Pinpoint the cell where the given text exists, returning its [x, y] midpoint coordinate. 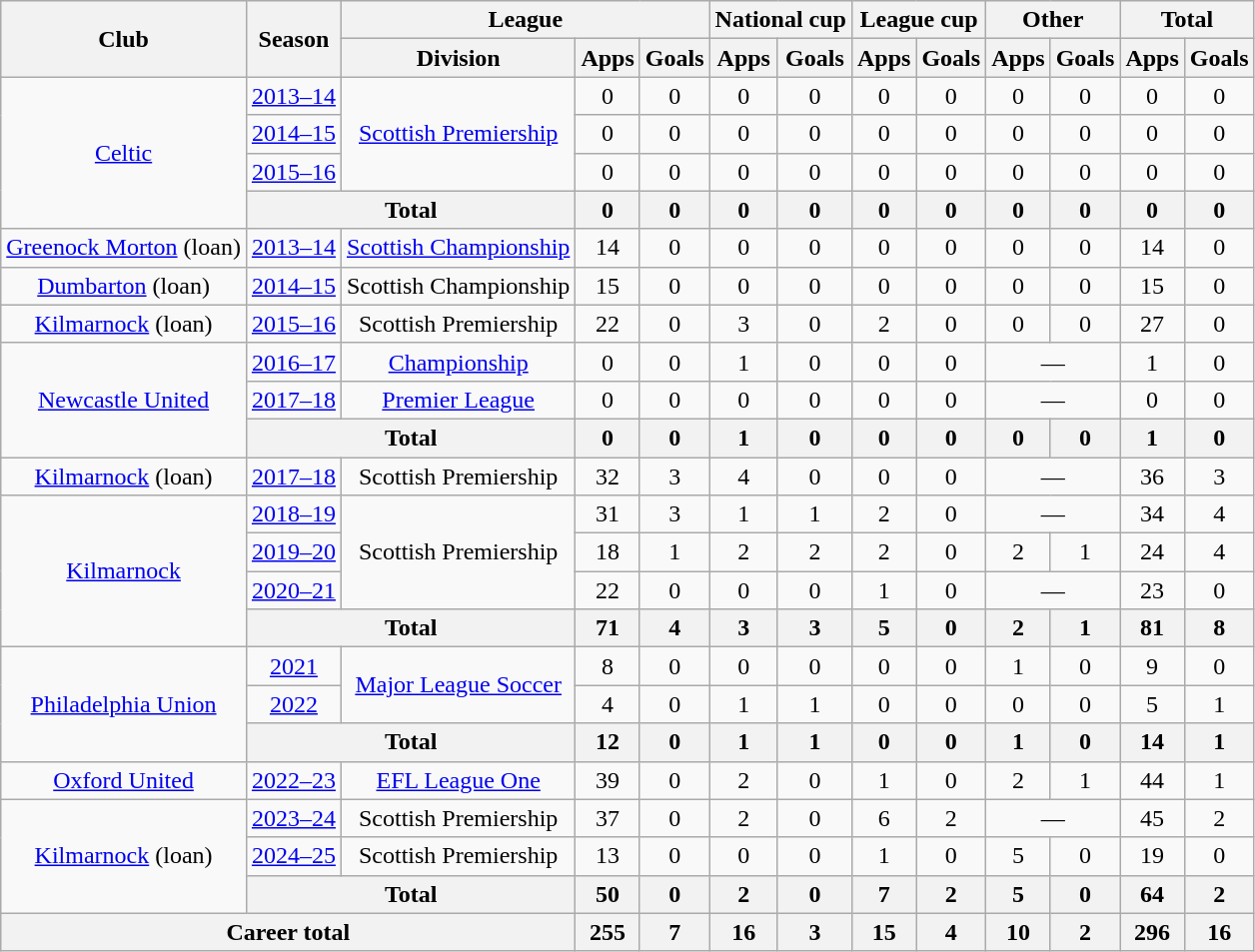
34 [1152, 514]
Newcastle United [124, 400]
50 [608, 894]
24 [1152, 552]
27 [1152, 324]
Season [294, 39]
18 [608, 552]
81 [1152, 628]
2019–20 [294, 552]
Philadelphia Union [124, 704]
Celtic [124, 153]
2022–23 [294, 780]
37 [608, 818]
9 [1152, 666]
Dumbarton (loan) [124, 286]
Career total [288, 932]
45 [1152, 818]
13 [608, 856]
2020–21 [294, 590]
National cup [780, 20]
23 [1152, 590]
Kilmarnock [124, 571]
2018–19 [294, 514]
2024–25 [294, 856]
Greenock Morton (loan) [124, 248]
Other [1053, 20]
Division [458, 58]
2016–17 [294, 362]
296 [1152, 932]
10 [1018, 932]
Club [124, 39]
Major League Soccer [458, 685]
EFL League One [458, 780]
44 [1152, 780]
32 [608, 476]
2022 [294, 704]
36 [1152, 476]
71 [608, 628]
39 [608, 780]
64 [1152, 894]
Premier League [458, 400]
19 [1152, 856]
Championship [458, 362]
League cup [918, 20]
Oxford United [124, 780]
31 [608, 514]
12 [608, 742]
6 [883, 818]
2023–24 [294, 818]
255 [608, 932]
League [526, 20]
2021 [294, 666]
